Output the [x, y] coordinate of the center of the cell containing the given text.  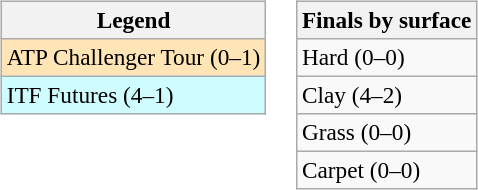
Clay (4–2) [387, 95]
ITF Futures (4–1) [133, 95]
ATP Challenger Tour (0–1) [133, 57]
Finals by surface [387, 20]
Grass (0–0) [387, 133]
Legend [133, 20]
Hard (0–0) [387, 57]
Carpet (0–0) [387, 171]
